Find where the given text appears and provide that cell's center as [x, y] coordinate. 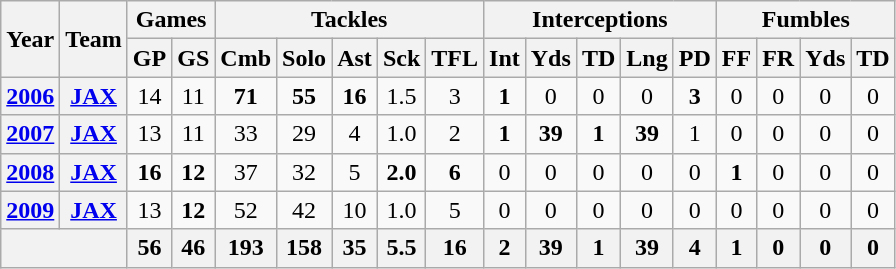
5.5 [401, 248]
FR [778, 58]
1.5 [401, 96]
Fumbles [806, 20]
2.0 [401, 172]
2007 [30, 134]
42 [304, 210]
Int [505, 58]
Team [94, 39]
Sck [401, 58]
Cmb [246, 58]
2006 [30, 96]
33 [246, 134]
71 [246, 96]
Interceptions [600, 20]
Ast [355, 58]
TFL [455, 58]
FF [736, 58]
GS [194, 58]
55 [304, 96]
2009 [30, 210]
Year [30, 39]
Tackles [350, 20]
Lng [647, 58]
14 [149, 96]
Games [170, 20]
46 [194, 248]
37 [246, 172]
32 [304, 172]
10 [355, 210]
29 [304, 134]
2008 [30, 172]
56 [149, 248]
35 [355, 248]
GP [149, 58]
Solo [304, 58]
193 [246, 248]
52 [246, 210]
PD [694, 58]
6 [455, 172]
158 [304, 248]
